From the cell containing the given text, extract its center point as [x, y] coordinate. 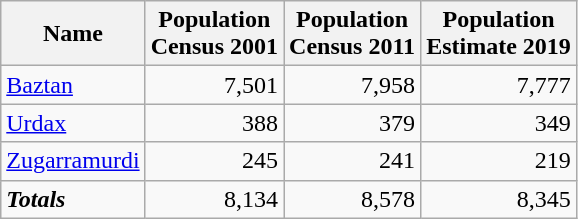
7,958 [352, 85]
245 [214, 161]
388 [214, 123]
379 [352, 123]
PopulationEstimate 2019 [499, 34]
Zugarramurdi [73, 161]
Baztan [73, 85]
7,777 [499, 85]
PopulationCensus 2001 [214, 34]
8,578 [352, 199]
349 [499, 123]
8,345 [499, 199]
Name [73, 34]
PopulationCensus 2011 [352, 34]
219 [499, 161]
Totals [73, 199]
Urdax [73, 123]
7,501 [214, 85]
241 [352, 161]
8,134 [214, 199]
